Extract the (X, Y) coordinate from the center of the cell holding the provided text.  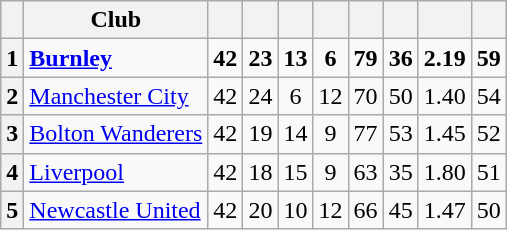
19 (260, 134)
66 (366, 210)
13 (296, 58)
1 (12, 58)
45 (400, 210)
53 (400, 134)
70 (366, 96)
20 (260, 210)
59 (488, 58)
Liverpool (116, 172)
Manchester City (116, 96)
4 (12, 172)
3 (12, 134)
Newcastle United (116, 210)
63 (366, 172)
Bolton Wanderers (116, 134)
79 (366, 58)
1.45 (444, 134)
14 (296, 134)
24 (260, 96)
10 (296, 210)
1.40 (444, 96)
18 (260, 172)
1.80 (444, 172)
35 (400, 172)
1.47 (444, 210)
2 (12, 96)
77 (366, 134)
5 (12, 210)
Burnley (116, 58)
52 (488, 134)
23 (260, 58)
51 (488, 172)
15 (296, 172)
36 (400, 58)
54 (488, 96)
2.19 (444, 58)
Club (116, 20)
